For the text-containing cell, return its midpoint in [x, y] coordinate format. 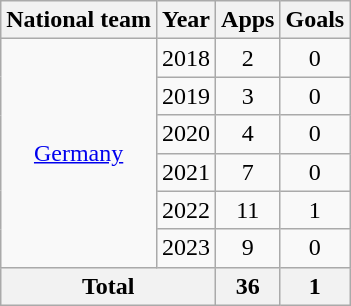
2 [248, 58]
2018 [186, 58]
2023 [186, 248]
3 [248, 96]
National team [79, 20]
2019 [186, 96]
Total [108, 286]
4 [248, 134]
Year [186, 20]
Germany [79, 153]
11 [248, 210]
Goals [315, 20]
2021 [186, 172]
2022 [186, 210]
9 [248, 248]
7 [248, 172]
36 [248, 286]
Apps [248, 20]
2020 [186, 134]
